Identify which cell holds the provided text, then report its [X, Y] central coordinate. 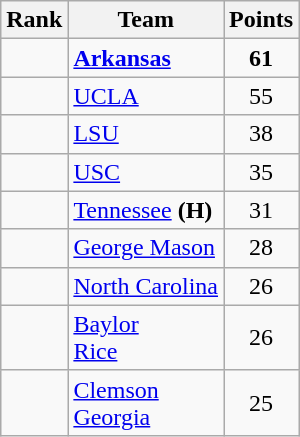
Clemson Georgia [146, 402]
Rank [34, 20]
Arkansas [146, 58]
25 [262, 402]
BaylorRice [146, 338]
Tennessee (H) [146, 210]
UCLA [146, 96]
USC [146, 172]
North Carolina [146, 286]
Points [262, 20]
28 [262, 248]
31 [262, 210]
LSU [146, 134]
Team [146, 20]
George Mason [146, 248]
38 [262, 134]
35 [262, 172]
61 [262, 58]
55 [262, 96]
